Pinpoint the cell where the given text exists, returning its [x, y] midpoint coordinate. 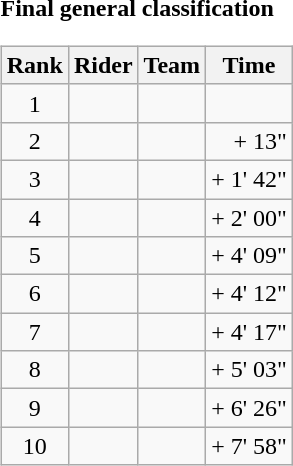
Time [250, 65]
8 [34, 370]
Team [172, 65]
+ 13" [250, 141]
9 [34, 408]
+ 1' 42" [250, 179]
+ 2' 00" [250, 217]
+ 4' 12" [250, 294]
6 [34, 294]
10 [34, 446]
+ 4' 17" [250, 332]
7 [34, 332]
5 [34, 256]
+ 7' 58" [250, 446]
Rider [103, 65]
3 [34, 179]
2 [34, 141]
1 [34, 103]
+ 4' 09" [250, 256]
+ 5' 03" [250, 370]
+ 6' 26" [250, 408]
Rank [34, 65]
4 [34, 217]
